Search for the cell housing the specified text and yield its (X, Y) center coordinate. 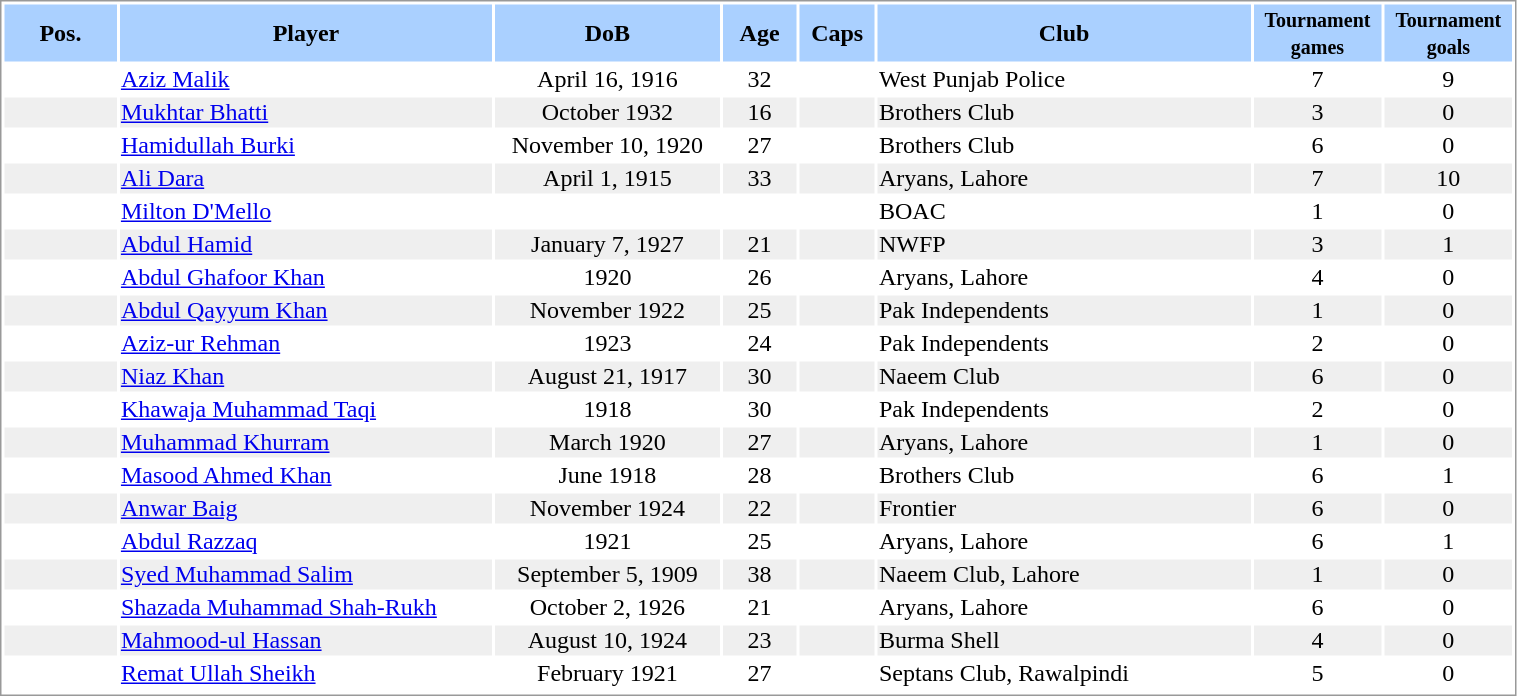
Pos. (60, 32)
February 1921 (607, 673)
Abdul Qayyum Khan (306, 311)
5 (1318, 673)
Masood Ahmed Khan (306, 475)
10 (1448, 179)
Naeem Club (1064, 377)
BOAC (1064, 211)
Remat Ullah Sheikh (306, 673)
NWFP (1064, 245)
Niaz Khan (306, 377)
April 1, 1915 (607, 179)
Mahmood-ul Hassan (306, 641)
October 2, 1926 (607, 607)
September 5, 1909 (607, 575)
Burma Shell (1064, 641)
Tournamentgames (1318, 32)
October 1932 (607, 113)
1921 (607, 541)
Abdul Razzaq (306, 541)
Syed Muhammad Salim (306, 575)
Shazada Muhammad Shah-Rukh (306, 607)
Ali Dara (306, 179)
Abdul Ghafoor Khan (306, 277)
August 10, 1924 (607, 641)
28 (760, 475)
March 1920 (607, 443)
Muhammad Khurram (306, 443)
16 (760, 113)
Naeem Club, Lahore (1064, 575)
November 1924 (607, 509)
August 21, 1917 (607, 377)
1918 (607, 409)
9 (1448, 79)
Age (760, 32)
Abdul Hamid (306, 245)
38 (760, 575)
Hamidullah Burki (306, 145)
Khawaja Muhammad Taqi (306, 409)
33 (760, 179)
Player (306, 32)
Frontier (1064, 509)
Club (1064, 32)
June 1918 (607, 475)
1920 (607, 277)
24 (760, 343)
1923 (607, 343)
April 16, 1916 (607, 79)
Anwar Baig (306, 509)
Mukhtar Bhatti (306, 113)
Aziz-ur Rehman (306, 343)
22 (760, 509)
Septans Club, Rawalpindi (1064, 673)
Aziz Malik (306, 79)
26 (760, 277)
November 10, 1920 (607, 145)
32 (760, 79)
23 (760, 641)
Milton D'Mello (306, 211)
Caps (838, 32)
January 7, 1927 (607, 245)
DoB (607, 32)
November 1922 (607, 311)
West Punjab Police (1064, 79)
Tournamentgoals (1448, 32)
